Capture the cell that displays the provided text and extract its [x, y] central coordinate. 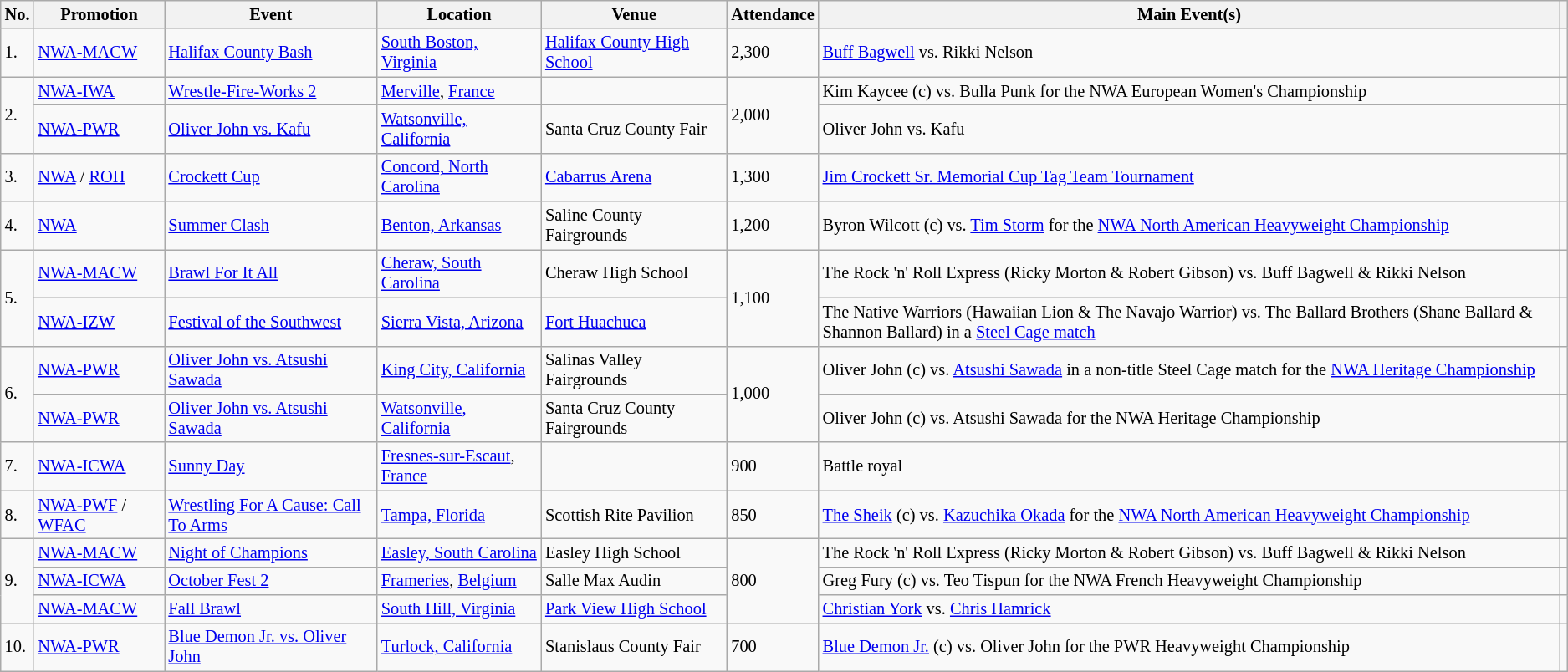
9. [18, 580]
Festival of the Southwest [271, 322]
7. [18, 466]
Sunny Day [271, 466]
Promotion [99, 14]
10. [18, 647]
Frameries, Belgium [459, 581]
Concord, North Carolina [459, 177]
Fresnes-sur-Escaut, France [459, 466]
NWA / ROH [99, 177]
1,200 [773, 226]
Byron Wilcott (c) vs. Tim Storm for the NWA North American Heavyweight Championship [1189, 226]
Saline County Fairgrounds [634, 226]
Oliver John (c) vs. Atsushi Sawada for the NWA Heritage Championship [1189, 418]
Location [459, 14]
2,300 [773, 53]
Oliver John (c) vs. Atsushi Sawada in a non-title Steel Cage match for the NWA Heritage Championship [1189, 370]
6. [18, 395]
1,000 [773, 395]
Wrestling For A Cause: Call To Arms [271, 515]
Santa Cruz County Fairgrounds [634, 418]
Blue Demon Jr. vs. Oliver John [271, 647]
Buff Bagwell vs. Rikki Nelson [1189, 53]
King City, California [459, 370]
900 [773, 466]
800 [773, 580]
Venue [634, 14]
Tampa, Florida [459, 515]
Merville, France [459, 91]
Kim Kaycee (c) vs. Bulla Punk for the NWA European Women's Championship [1189, 91]
NWA-IZW [99, 322]
Cabarrus Arena [634, 177]
Salle Max Audin [634, 581]
Attendance [773, 14]
Summer Clash [271, 226]
No. [18, 14]
Greg Fury (c) vs. Teo Tispun for the NWA French Heavyweight Championship [1189, 581]
5. [18, 298]
3. [18, 177]
1. [18, 53]
850 [773, 515]
2,000 [773, 115]
Crockett Cup [271, 177]
Sierra Vista, Arizona [459, 322]
Stanislaus County Fair [634, 647]
Battle royal [1189, 466]
South Boston, Virginia [459, 53]
Fall Brawl [271, 609]
South Hill, Virginia [459, 609]
The Sheik (c) vs. Kazuchika Okada for the NWA North American Heavyweight Championship [1189, 515]
Fort Huachuca [634, 322]
Night of Champions [271, 552]
Halifax County Bash [271, 53]
Scottish Rite Pavilion [634, 515]
Brawl For It All [271, 273]
Easley, South Carolina [459, 552]
1,100 [773, 298]
8. [18, 515]
Turlock, California [459, 647]
Santa Cruz County Fair [634, 129]
Cheraw High School [634, 273]
The Native Warriors (Hawaiian Lion & The Navajo Warrior) vs. The Ballard Brothers (Shane Ballard & Shannon Ballard) in a Steel Cage match [1189, 322]
NWA-PWF / WFAC [99, 515]
Main Event(s) [1189, 14]
NWA [99, 226]
Christian York vs. Chris Hamrick [1189, 609]
Benton, Arkansas [459, 226]
October Fest 2 [271, 581]
Easley High School [634, 552]
Park View High School [634, 609]
Blue Demon Jr. (c) vs. Oliver John for the PWR Heavyweight Championship [1189, 647]
4. [18, 226]
Salinas Valley Fairgrounds [634, 370]
Wrestle-Fire-Works 2 [271, 91]
700 [773, 647]
Halifax County High School [634, 53]
Event [271, 14]
1,300 [773, 177]
NWA-IWA [99, 91]
Jim Crockett Sr. Memorial Cup Tag Team Tournament [1189, 177]
2. [18, 115]
Cheraw, South Carolina [459, 273]
